Search for the cell housing the specified text and yield its [X, Y] center coordinate. 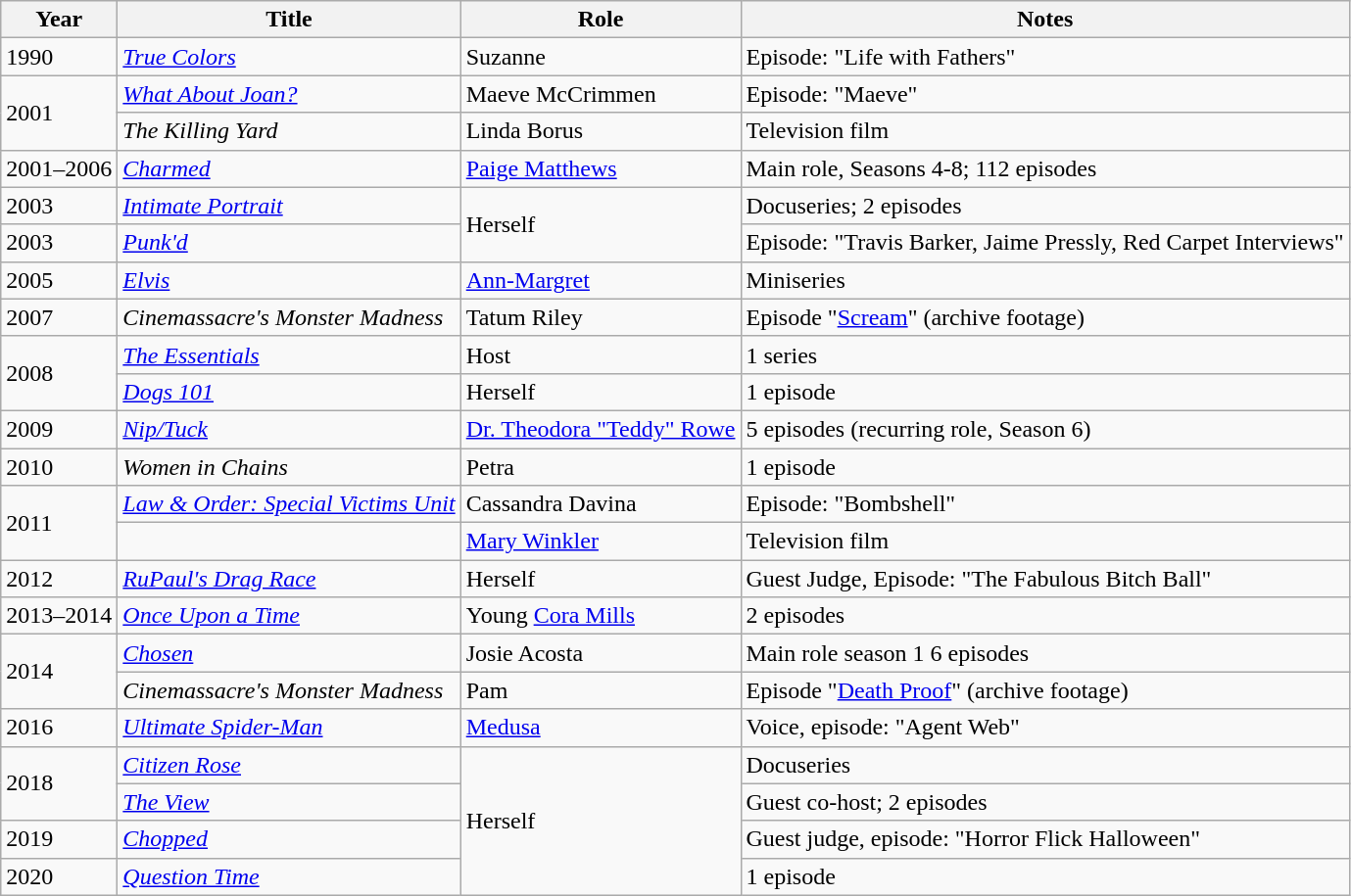
Docuseries; 2 episodes [1044, 206]
Episode: "Travis Barker, Jaime Pressly, Red Carpet Interviews" [1044, 243]
Question Time [289, 876]
2011 [59, 523]
2012 [59, 579]
Notes [1044, 20]
The View [289, 802]
2008 [59, 373]
5 episodes (recurring role, Season 6) [1044, 429]
Guest judge, episode: "Horror Flick Halloween" [1044, 839]
Dogs 101 [289, 392]
Ultimate Spider-Man [289, 728]
Citizen Rose [289, 765]
Young Cora Mills [601, 616]
2014 [59, 672]
Mary Winkler [601, 542]
Docuseries [1044, 765]
Paige Matthews [601, 168]
Episode: "Maeve" [1044, 94]
2020 [59, 876]
Suzanne [601, 57]
Nip/Tuck [289, 429]
2016 [59, 728]
Once Upon a Time [289, 616]
What About Joan? [289, 94]
Josie Acosta [601, 653]
2001 [59, 113]
1990 [59, 57]
2005 [59, 280]
1 series [1044, 354]
Guest co-host; 2 episodes [1044, 802]
2013–2014 [59, 616]
Dr. Theodora "Teddy" Rowe [601, 429]
Petra [601, 467]
Intimate Portrait [289, 206]
The Essentials [289, 354]
Title [289, 20]
Maeve McCrimmen [601, 94]
2 episodes [1044, 616]
Main role season 1 6 episodes [1044, 653]
Host [601, 354]
RuPaul's Drag Race [289, 579]
Women in Chains [289, 467]
Voice, episode: "Agent Web" [1044, 728]
Episode: "Bombshell" [1044, 504]
Episode: "Life with Fathers" [1044, 57]
Charmed [289, 168]
2001–2006 [59, 168]
Episode "Scream" (archive footage) [1044, 317]
Pam [601, 690]
The Killing Yard [289, 131]
Miniseries [1044, 280]
Role [601, 20]
2009 [59, 429]
Elvis [289, 280]
2019 [59, 839]
2018 [59, 783]
2010 [59, 467]
Medusa [601, 728]
Cassandra Davina [601, 504]
Chopped [289, 839]
Linda Borus [601, 131]
True Colors [289, 57]
Guest Judge, Episode: "The Fabulous Bitch Ball" [1044, 579]
Main role, Seasons 4-8; 112 episodes [1044, 168]
Year [59, 20]
2007 [59, 317]
Law & Order: Special Victims Unit [289, 504]
Ann-Margret [601, 280]
Punk'd [289, 243]
Episode "Death Proof" (archive footage) [1044, 690]
Tatum Riley [601, 317]
Chosen [289, 653]
